Return (x, y) of the center of cell containing provided text 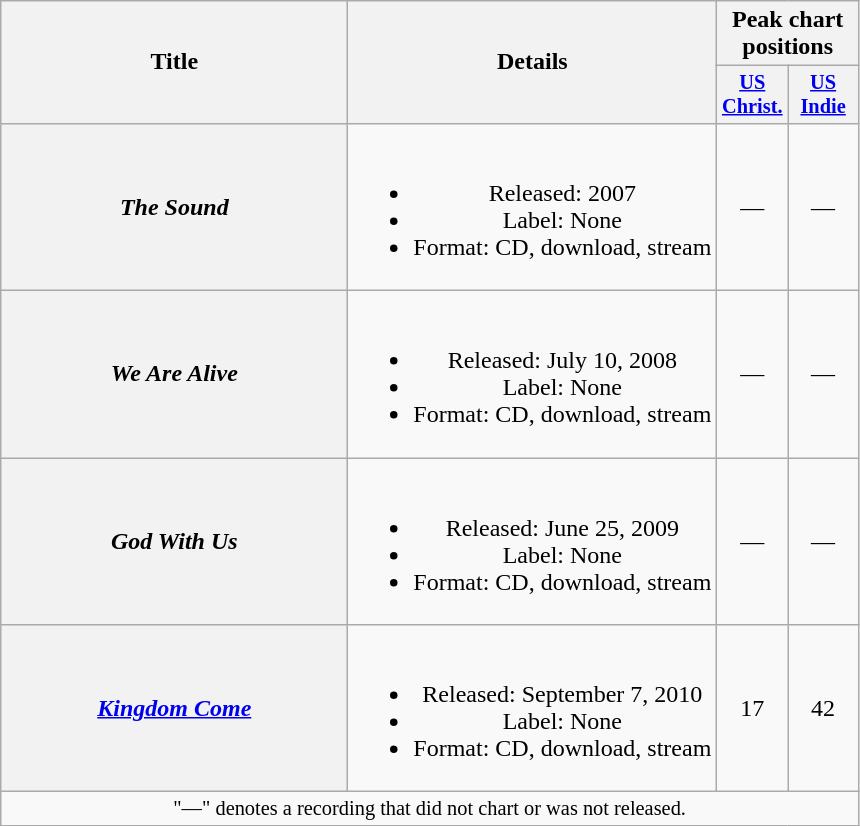
Kingdom Come (174, 708)
"—" denotes a recording that did not chart or was not released. (430, 809)
USChrist. (752, 95)
We Are Alive (174, 374)
Peak chart positions (788, 34)
Title (174, 62)
USIndie (824, 95)
Released: June 25, 2009Label: NoneFormat: CD, download, stream (532, 542)
Details (532, 62)
Released: July 10, 2008Label: NoneFormat: CD, download, stream (532, 374)
Released: September 7, 2010Label: NoneFormat: CD, download, stream (532, 708)
Released: 2007Label: NoneFormat: CD, download, stream (532, 206)
17 (752, 708)
42 (824, 708)
God With Us (174, 542)
The Sound (174, 206)
